Detect which cell encompasses the target text, then output its [x, y] center coordinate. 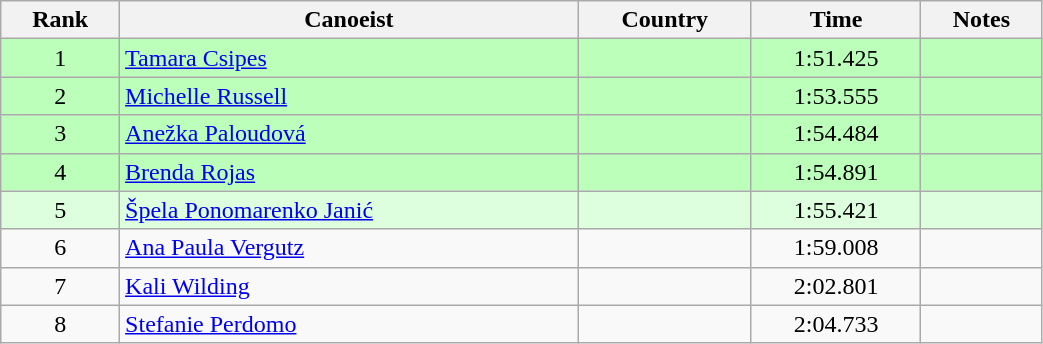
1:51.425 [836, 58]
Country [664, 20]
Notes [982, 20]
Stefanie Perdomo [350, 324]
Tamara Csipes [350, 58]
2:02.801 [836, 286]
1:53.555 [836, 96]
2 [60, 96]
Canoeist [350, 20]
Špela Ponomarenko Janić [350, 210]
Michelle Russell [350, 96]
Kali Wilding [350, 286]
Time [836, 20]
Brenda Rojas [350, 172]
Ana Paula Vergutz [350, 248]
1:54.484 [836, 134]
1:55.421 [836, 210]
8 [60, 324]
1 [60, 58]
Rank [60, 20]
2:04.733 [836, 324]
7 [60, 286]
1:59.008 [836, 248]
4 [60, 172]
3 [60, 134]
1:54.891 [836, 172]
Anežka Paloudová [350, 134]
6 [60, 248]
5 [60, 210]
